Extract the [X, Y] coordinate from the center of the cell holding the provided text.  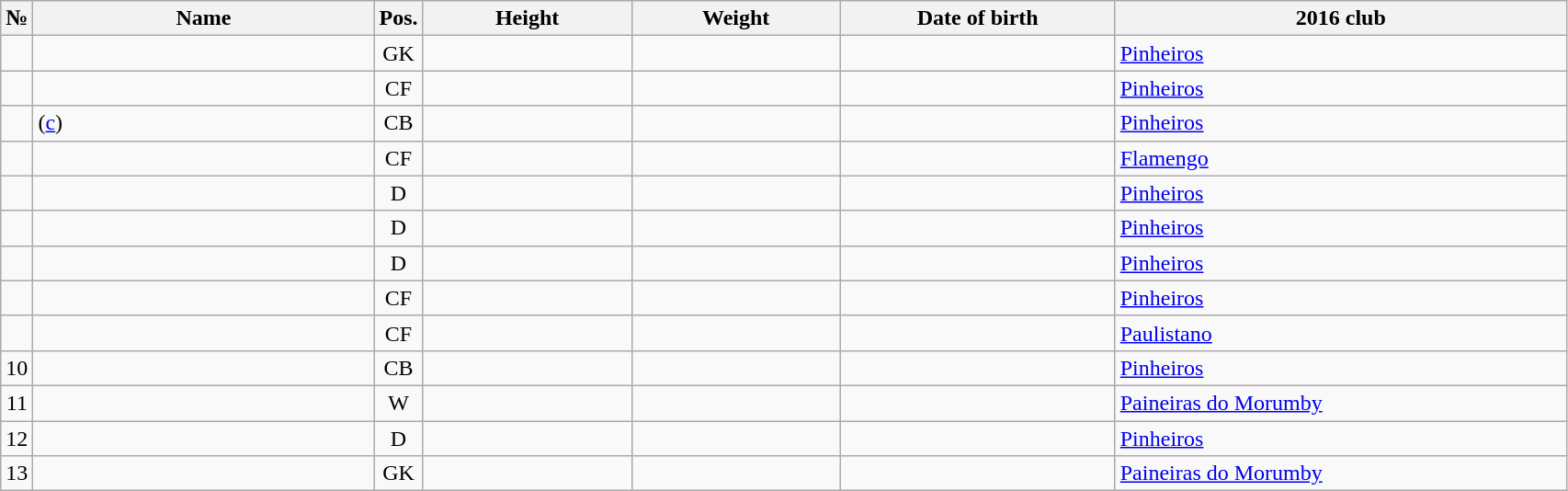
Pos. [399, 18]
№ [17, 18]
12 [17, 439]
2016 club [1340, 18]
Height [528, 18]
10 [17, 368]
Name [204, 18]
Paulistano [1340, 333]
11 [17, 403]
Date of birth [978, 18]
Flamengo [1340, 158]
W [399, 403]
(c) [204, 123]
13 [17, 474]
Weight [735, 18]
